Determine the (X, Y) coordinate at the center of the cell enclosing the given text.  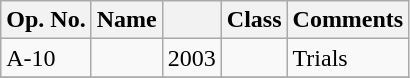
2003 (192, 58)
A-10 (46, 58)
Class (254, 20)
Op. No. (46, 20)
Trials (348, 58)
Comments (348, 20)
Name (126, 20)
